Output the [X, Y] coordinate of the center of the cell containing the given text.  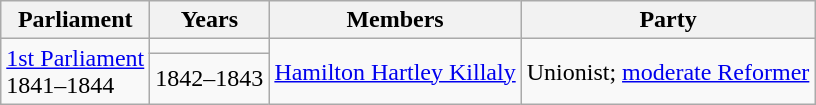
Members [395, 20]
Parliament [76, 20]
Hamilton Hartley Killaly [395, 72]
Party [668, 20]
1st Parliament1841–1844 [76, 72]
Unionist; moderate Reformer [668, 72]
Years [210, 20]
1842–1843 [210, 78]
